Return [x, y] of the center of cell containing provided text 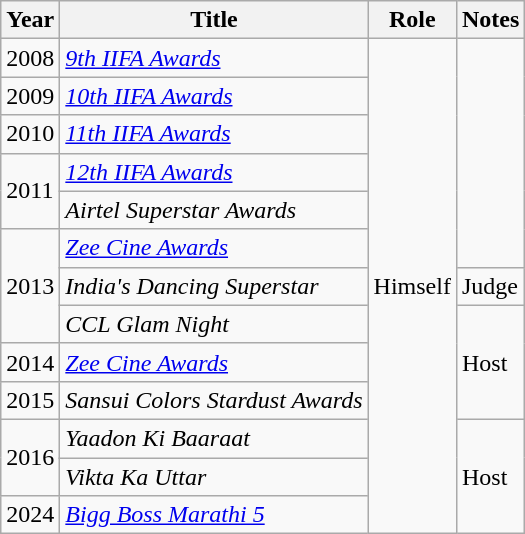
Judge [490, 286]
Sansui Colors Stardust Awards [214, 400]
2013 [30, 286]
Notes [490, 20]
Title [214, 20]
9th IIFA Awards [214, 58]
Airtel Superstar Awards [214, 210]
2008 [30, 58]
Role [412, 20]
12th IIFA Awards [214, 172]
2015 [30, 400]
Bigg Boss Marathi 5 [214, 515]
2009 [30, 96]
2016 [30, 457]
2014 [30, 362]
2011 [30, 191]
Yaadon Ki Baaraat [214, 438]
2010 [30, 134]
2024 [30, 515]
Vikta Ka Uttar [214, 477]
CCL Glam Night [214, 324]
Himself [412, 286]
India's Dancing Superstar [214, 286]
10th IIFA Awards [214, 96]
Year [30, 20]
11th IIFA Awards [214, 134]
